Search for the cell housing the specified text and yield its (X, Y) center coordinate. 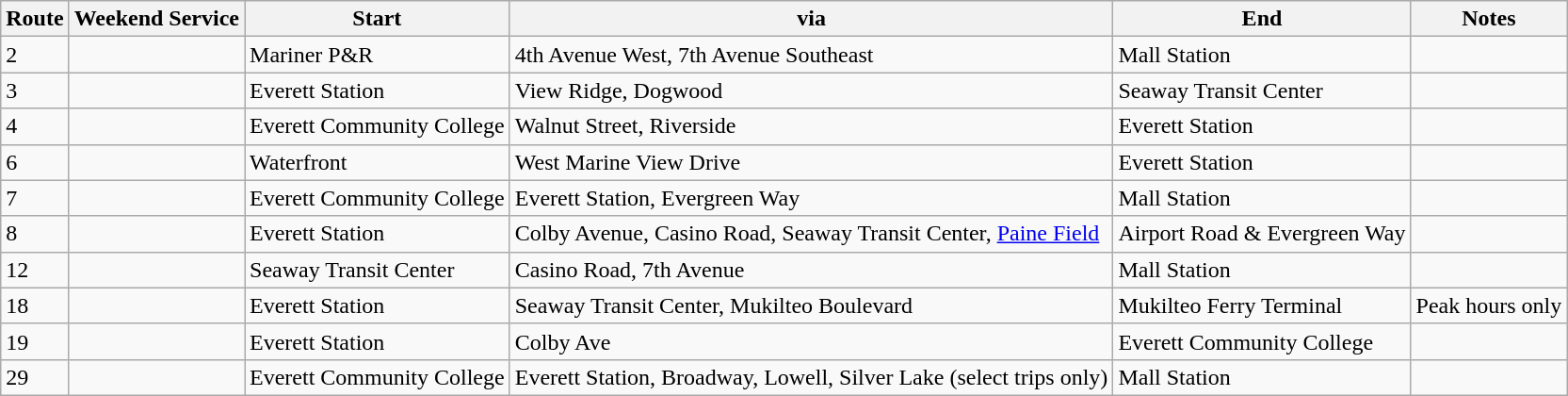
Weekend Service (156, 19)
Start (378, 19)
Mukilteo Ferry Terminal (1262, 305)
Airport Road & Evergreen Way (1262, 234)
7 (35, 198)
4 (35, 126)
West Marine View Drive (812, 162)
End (1262, 19)
12 (35, 270)
Walnut Street, Riverside (812, 126)
18 (35, 305)
Mariner P&R (378, 55)
29 (35, 377)
Colby Ave (812, 341)
Casino Road, 7th Avenue (812, 270)
Everett Station, Evergreen Way (812, 198)
8 (35, 234)
View Ridge, Dogwood (812, 91)
6 (35, 162)
3 (35, 91)
2 (35, 55)
Route (35, 19)
4th Avenue West, 7th Avenue Southeast (812, 55)
Seaway Transit Center, Mukilteo Boulevard (812, 305)
Everett Station, Broadway, Lowell, Silver Lake (select trips only) (812, 377)
19 (35, 341)
Notes (1489, 19)
Colby Avenue, Casino Road, Seaway Transit Center, Paine Field (812, 234)
Peak hours only (1489, 305)
Waterfront (378, 162)
via (812, 19)
